Capture the cell that displays the provided text and extract its (x, y) central coordinate. 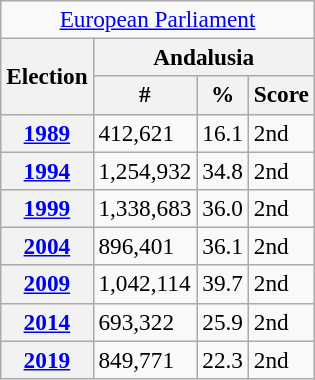
1999 (47, 208)
1,338,683 (145, 208)
39.7 (223, 284)
896,401 (145, 246)
1,042,114 (145, 284)
# (145, 95)
849,771 (145, 359)
412,621 (145, 133)
36.0 (223, 208)
1994 (47, 170)
Score (281, 95)
2014 (47, 322)
16.1 (223, 133)
2004 (47, 246)
34.8 (223, 170)
693,322 (145, 322)
25.9 (223, 322)
Election (47, 76)
1989 (47, 133)
European Parliament (158, 19)
% (223, 95)
22.3 (223, 359)
1,254,932 (145, 170)
Andalusia (204, 57)
36.1 (223, 246)
2019 (47, 359)
2009 (47, 284)
